Identify which cell holds the provided text, then report its (X, Y) central coordinate. 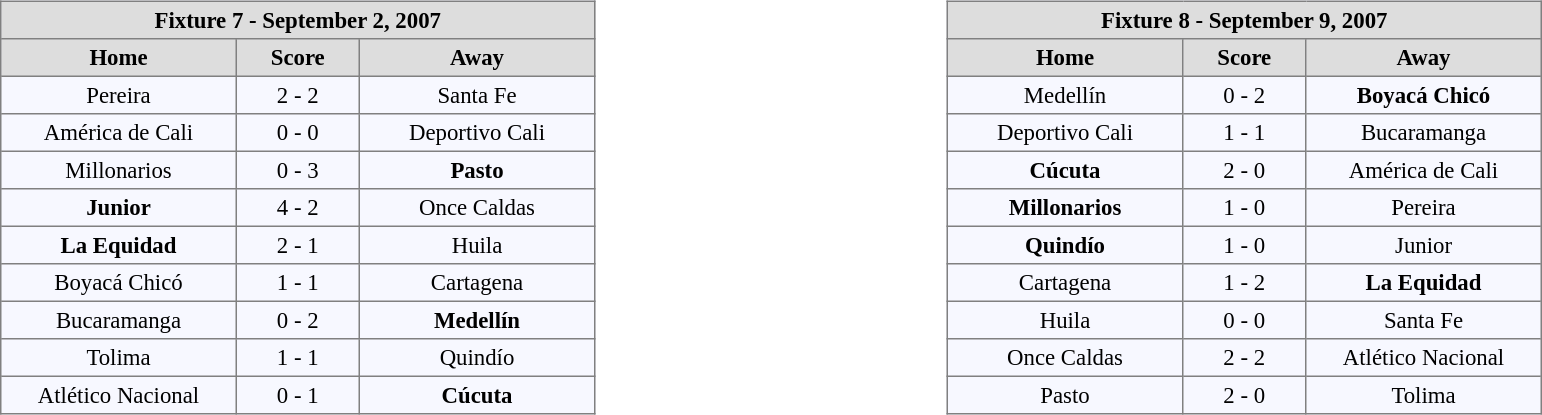
0 - 3 (298, 170)
4 - 2 (298, 208)
Fixture 8 - September 9, 2007 (1244, 20)
Fixture 7 - September 2, 2007 (298, 20)
1 - 2 (1244, 283)
0 - 1 (298, 395)
2 - 1 (298, 245)
